Determine the (X, Y) coordinate at the center of the cell enclosing the given text.  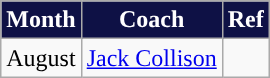
Jack Collison (152, 58)
August (41, 58)
Coach (152, 20)
Month (41, 20)
Ref (246, 20)
